Determine the [X, Y] coordinate at the center of the cell enclosing the given text.  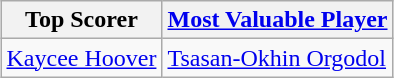
Tsasan-Okhin Orgodol [278, 58]
Kaycee Hoover [82, 58]
Most Valuable Player [278, 20]
Top Scorer [82, 20]
